Scan for the cell matching the given text and deliver its (x, y) coordinate at center. 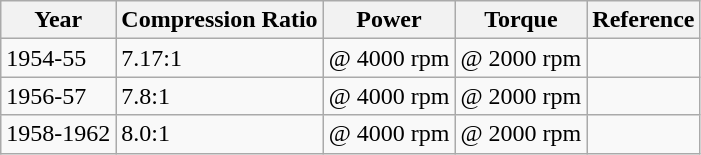
7.8:1 (220, 96)
Torque (521, 20)
Compression Ratio (220, 20)
1954-55 (58, 58)
Year (58, 20)
7.17:1 (220, 58)
8.0:1 (220, 134)
1956-57 (58, 96)
Power (389, 20)
Reference (644, 20)
1958-1962 (58, 134)
